Pinpoint the cell where the given text exists, returning its (X, Y) midpoint coordinate. 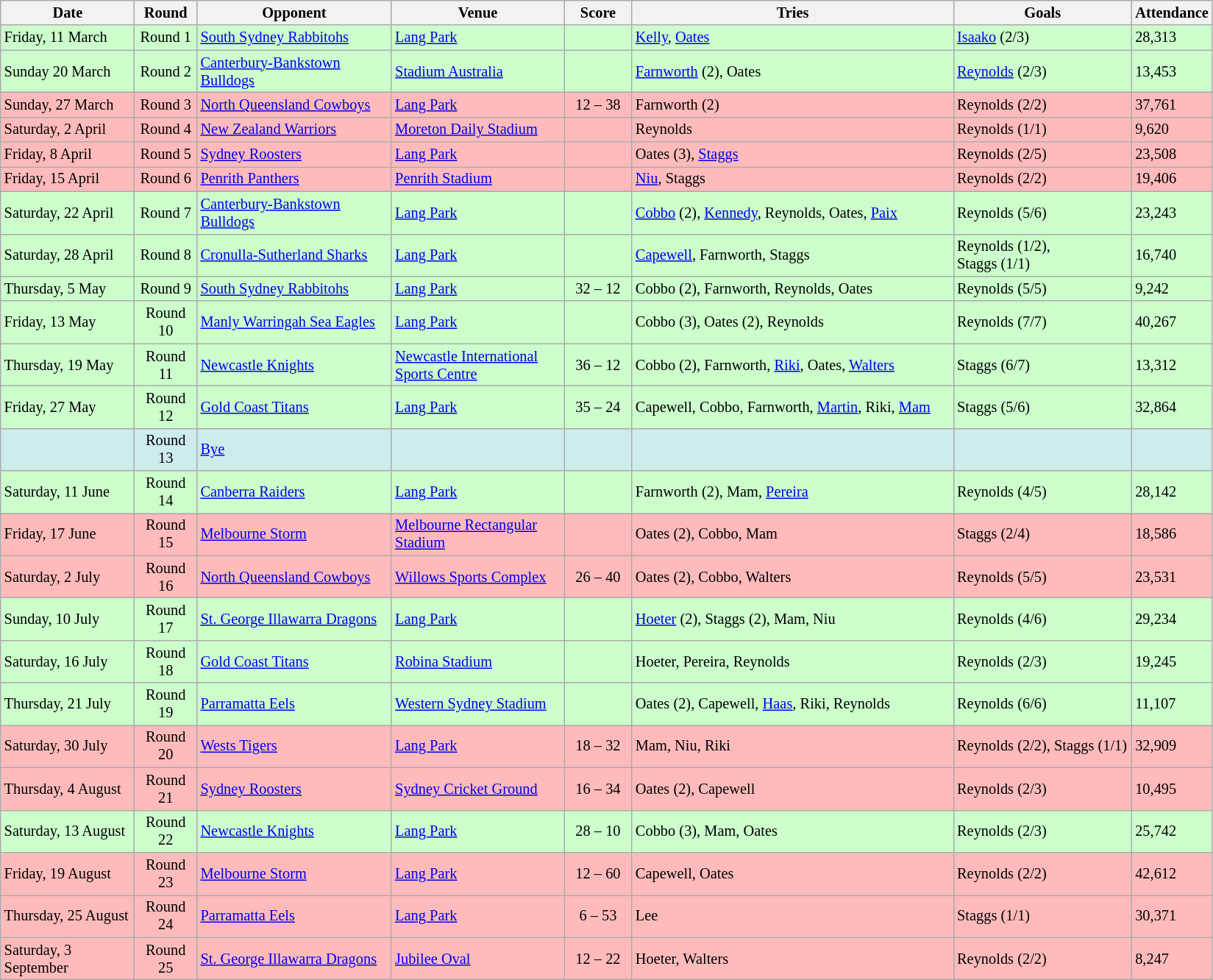
Sydney Cricket Ground (478, 789)
18 – 32 (598, 746)
12 – 22 (598, 959)
Mam, Niu, Riki (793, 746)
Oates (2), Capewell, Haas, Riki, Reynolds (793, 704)
Thursday, 25 August (68, 916)
23,508 (1171, 155)
Isaako (2/3) (1042, 38)
36 – 12 (598, 365)
Oates (3), Staggs (793, 155)
Sunday 20 March (68, 71)
32,864 (1171, 407)
Thursday, 19 May (68, 365)
Round (166, 13)
Staggs (2/4) (1042, 534)
Friday, 15 April (68, 179)
Round 17 (166, 619)
Round 2 (166, 71)
Opponent (294, 13)
Round 1 (166, 38)
Round 7 (166, 213)
Farnworth (2), Mam, Pereira (793, 492)
12 – 60 (598, 873)
18,586 (1171, 534)
29,234 (1171, 619)
Robina Stadium (478, 661)
Score (598, 13)
Round 9 (166, 288)
26 – 40 (598, 577)
23,243 (1171, 213)
Goals (1042, 13)
Stadium Australia (478, 71)
30,371 (1171, 916)
Cobbo (3), Mam, Oates (793, 831)
Cobbo (3), Oates (2), Reynolds (793, 322)
12 – 38 (598, 104)
Round 12 (166, 407)
6 – 53 (598, 916)
Farnworth (2), Oates (793, 71)
Round 11 (166, 365)
Penrith Panthers (294, 179)
Round 5 (166, 155)
Reynolds (4/6) (1042, 619)
9,242 (1171, 288)
Round 15 (166, 534)
Saturday, 11 June (68, 492)
Attendance (1171, 13)
Round 25 (166, 959)
Hoeter, Walters (793, 959)
Jubilee Oval (478, 959)
Canberra Raiders (294, 492)
Thursday, 4 August (68, 789)
Round 6 (166, 179)
Round 19 (166, 704)
16,740 (1171, 255)
Saturday, 3 September (68, 959)
19,406 (1171, 179)
Oates (2), Cobbo, Mam (793, 534)
8,247 (1171, 959)
Round 8 (166, 255)
Reynolds (6/6) (1042, 704)
40,267 (1171, 322)
10,495 (1171, 789)
Cronulla-Sutherland Sharks (294, 255)
Reynolds (2/2), Staggs (1/1) (1042, 746)
Friday, 17 June (68, 534)
Lee (793, 916)
Round 10 (166, 322)
Venue (478, 13)
Niu, Staggs (793, 179)
Reynolds (1/2), Staggs (1/1) (1042, 255)
13,312 (1171, 365)
Staggs (6/7) (1042, 365)
Melbourne Rectangular Stadium (478, 534)
Cobbo (2), Farnworth, Reynolds, Oates (793, 288)
Reynolds (5/6) (1042, 213)
Staggs (5/6) (1042, 407)
16 – 34 (598, 789)
Date (68, 13)
Cobbo (2), Farnworth, Riki, Oates, Walters (793, 365)
25,742 (1171, 831)
Newcastle International Sports Centre (478, 365)
Staggs (1/1) (1042, 916)
Friday, 19 August (68, 873)
9,620 (1171, 129)
Farnworth (2) (793, 104)
Reynolds (1/1) (1042, 129)
28,142 (1171, 492)
Round 21 (166, 789)
19,245 (1171, 661)
Reynolds (2/5) (1042, 155)
32 – 12 (598, 288)
Round 13 (166, 450)
28 – 10 (598, 831)
Friday, 27 May (68, 407)
Hoeter (2), Staggs (2), Mam, Niu (793, 619)
Penrith Stadium (478, 179)
Round 24 (166, 916)
Saturday, 16 July (68, 661)
Friday, 11 March (68, 38)
Round 3 (166, 104)
Saturday, 30 July (68, 746)
Saturday, 13 August (68, 831)
Round 14 (166, 492)
28,313 (1171, 38)
Round 22 (166, 831)
Capewell, Cobbo, Farnworth, Martin, Riki, Mam (793, 407)
Kelly, Oates (793, 38)
Oates (2), Cobbo, Walters (793, 577)
Round 20 (166, 746)
35 – 24 (598, 407)
Saturday, 28 April (68, 255)
Western Sydney Stadium (478, 704)
Moreton Daily Stadium (478, 129)
23,531 (1171, 577)
Bye (294, 450)
13,453 (1171, 71)
Friday, 13 May (68, 322)
Reynolds (4/5) (1042, 492)
Tries (793, 13)
Oates (2), Capewell (793, 789)
37,761 (1171, 104)
Cobbo (2), Kennedy, Reynolds, Oates, Paix (793, 213)
Saturday, 22 April (68, 213)
Round 18 (166, 661)
Willows Sports Complex (478, 577)
Thursday, 21 July (68, 704)
Friday, 8 April (68, 155)
Wests Tigers (294, 746)
32,909 (1171, 746)
Sunday, 27 March (68, 104)
Saturday, 2 April (68, 129)
Reynolds (7/7) (1042, 322)
Reynolds (793, 129)
Thursday, 5 May (68, 288)
Sunday, 10 July (68, 619)
Saturday, 2 July (68, 577)
11,107 (1171, 704)
42,612 (1171, 873)
Round 4 (166, 129)
Round 16 (166, 577)
Round 23 (166, 873)
Manly Warringah Sea Eagles (294, 322)
Hoeter, Pereira, Reynolds (793, 661)
Capewell, Farnworth, Staggs (793, 255)
Capewell, Oates (793, 873)
New Zealand Warriors (294, 129)
